Locate the cell with the specified text and output its (X, Y) center coordinate. 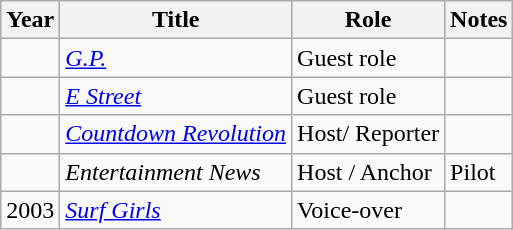
2003 (30, 210)
Year (30, 20)
G.P. (176, 58)
Host / Anchor (368, 172)
Pilot (479, 172)
Host/ Reporter (368, 134)
Countdown Revolution (176, 134)
Title (176, 20)
Notes (479, 20)
Surf Girls (176, 210)
Voice-over (368, 210)
Role (368, 20)
E Street (176, 96)
Entertainment News (176, 172)
